Determine the (X, Y) coordinate at the center of the cell enclosing the given text.  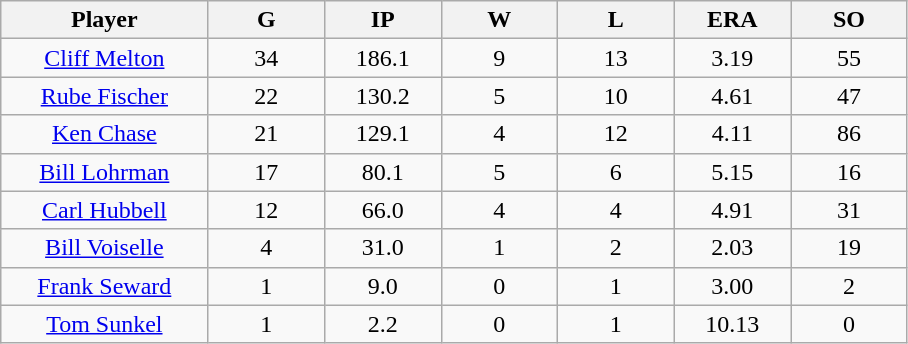
17 (266, 172)
Bill Lohrman (104, 172)
13 (616, 58)
80.1 (382, 172)
21 (266, 134)
4.11 (732, 134)
3.00 (732, 286)
86 (850, 134)
9 (500, 58)
Rube Fischer (104, 96)
129.1 (382, 134)
10 (616, 96)
IP (382, 20)
9.0 (382, 286)
G (266, 20)
66.0 (382, 210)
Bill Voiselle (104, 248)
186.1 (382, 58)
22 (266, 96)
2.03 (732, 248)
Player (104, 20)
ERA (732, 20)
10.13 (732, 324)
W (500, 20)
3.19 (732, 58)
L (616, 20)
Frank Seward (104, 286)
2.2 (382, 324)
Tom Sunkel (104, 324)
19 (850, 248)
34 (266, 58)
130.2 (382, 96)
4.61 (732, 96)
6 (616, 172)
31.0 (382, 248)
55 (850, 58)
16 (850, 172)
47 (850, 96)
Ken Chase (104, 134)
SO (850, 20)
4.91 (732, 210)
Carl Hubbell (104, 210)
5.15 (732, 172)
Cliff Melton (104, 58)
31 (850, 210)
